Provide the (x, y) coordinate of the cell's center where the given text is located.  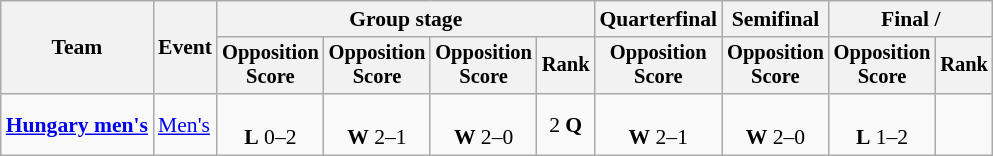
Semifinal (776, 19)
2 Q (566, 124)
Men's (185, 124)
Team (77, 48)
Event (185, 48)
L 1–2 (882, 124)
Hungary men's (77, 124)
Group stage (406, 19)
Quarterfinal (658, 19)
L 0–2 (270, 124)
Final / (911, 19)
